Identify which cell holds the provided text, then report its (x, y) central coordinate. 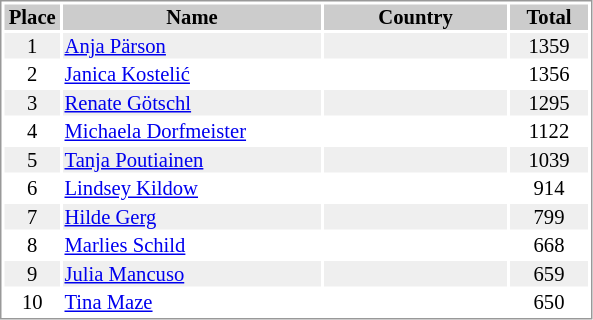
1295 (549, 103)
Name (192, 17)
1356 (549, 75)
8 (32, 245)
Hilde Gerg (192, 217)
914 (549, 189)
4 (32, 131)
3 (32, 103)
10 (32, 303)
Lindsey Kildow (192, 189)
Total (549, 17)
2 (32, 75)
1122 (549, 131)
Janica Kostelić (192, 75)
Country (416, 17)
Place (32, 17)
Tina Maze (192, 303)
Julia Mancuso (192, 274)
Michaela Dorfmeister (192, 131)
Tanja Poutiainen (192, 160)
1 (32, 46)
Anja Pärson (192, 46)
650 (549, 303)
9 (32, 274)
799 (549, 217)
1039 (549, 160)
Renate Götschl (192, 103)
1359 (549, 46)
Marlies Schild (192, 245)
668 (549, 245)
659 (549, 274)
5 (32, 160)
6 (32, 189)
7 (32, 217)
